Determine the (x, y) coordinate at the center of the cell enclosing the given text.  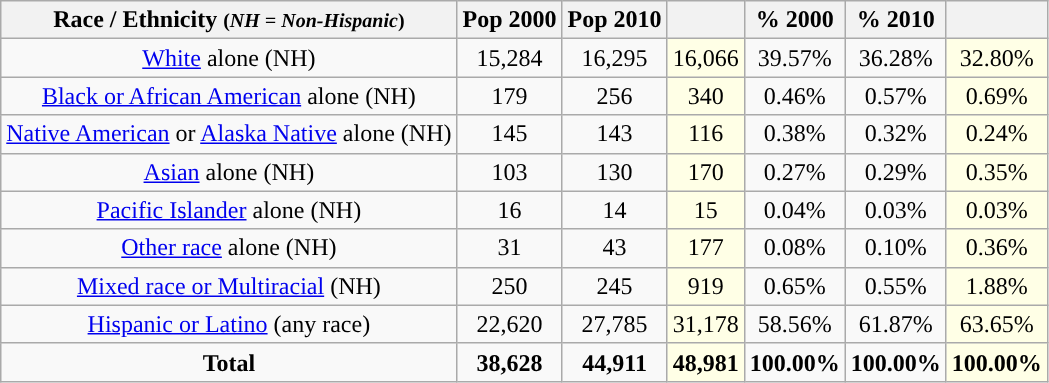
Asian alone (NH) (229, 172)
0.65% (794, 286)
245 (614, 286)
16,066 (706, 58)
0.29% (896, 172)
22,620 (510, 324)
31 (510, 248)
Black or African American alone (NH) (229, 96)
177 (706, 248)
179 (510, 96)
Pacific Islander alone (NH) (229, 210)
43 (614, 248)
39.57% (794, 58)
Pop 2000 (510, 20)
919 (706, 286)
Pop 2010 (614, 20)
0.46% (794, 96)
48,981 (706, 362)
0.55% (896, 286)
103 (510, 172)
0.10% (896, 248)
256 (614, 96)
Hispanic or Latino (any race) (229, 324)
0.08% (794, 248)
0.38% (794, 134)
Other race alone (NH) (229, 248)
340 (706, 96)
0.32% (896, 134)
0.27% (794, 172)
Total (229, 362)
% 2010 (896, 20)
15,284 (510, 58)
14 (614, 210)
0.04% (794, 210)
61.87% (896, 324)
0.69% (996, 96)
32.80% (996, 58)
44,911 (614, 362)
White alone (NH) (229, 58)
0.24% (996, 134)
36.28% (896, 58)
250 (510, 286)
63.65% (996, 324)
16,295 (614, 58)
27,785 (614, 324)
0.57% (896, 96)
58.56% (794, 324)
1.88% (996, 286)
38,628 (510, 362)
130 (614, 172)
Native American or Alaska Native alone (NH) (229, 134)
116 (706, 134)
Mixed race or Multiracial (NH) (229, 286)
31,178 (706, 324)
Race / Ethnicity (NH = Non-Hispanic) (229, 20)
170 (706, 172)
145 (510, 134)
16 (510, 210)
15 (706, 210)
143 (614, 134)
% 2000 (794, 20)
0.36% (996, 248)
0.35% (996, 172)
